Extract the [x, y] coordinate from the center of the cell holding the provided text.  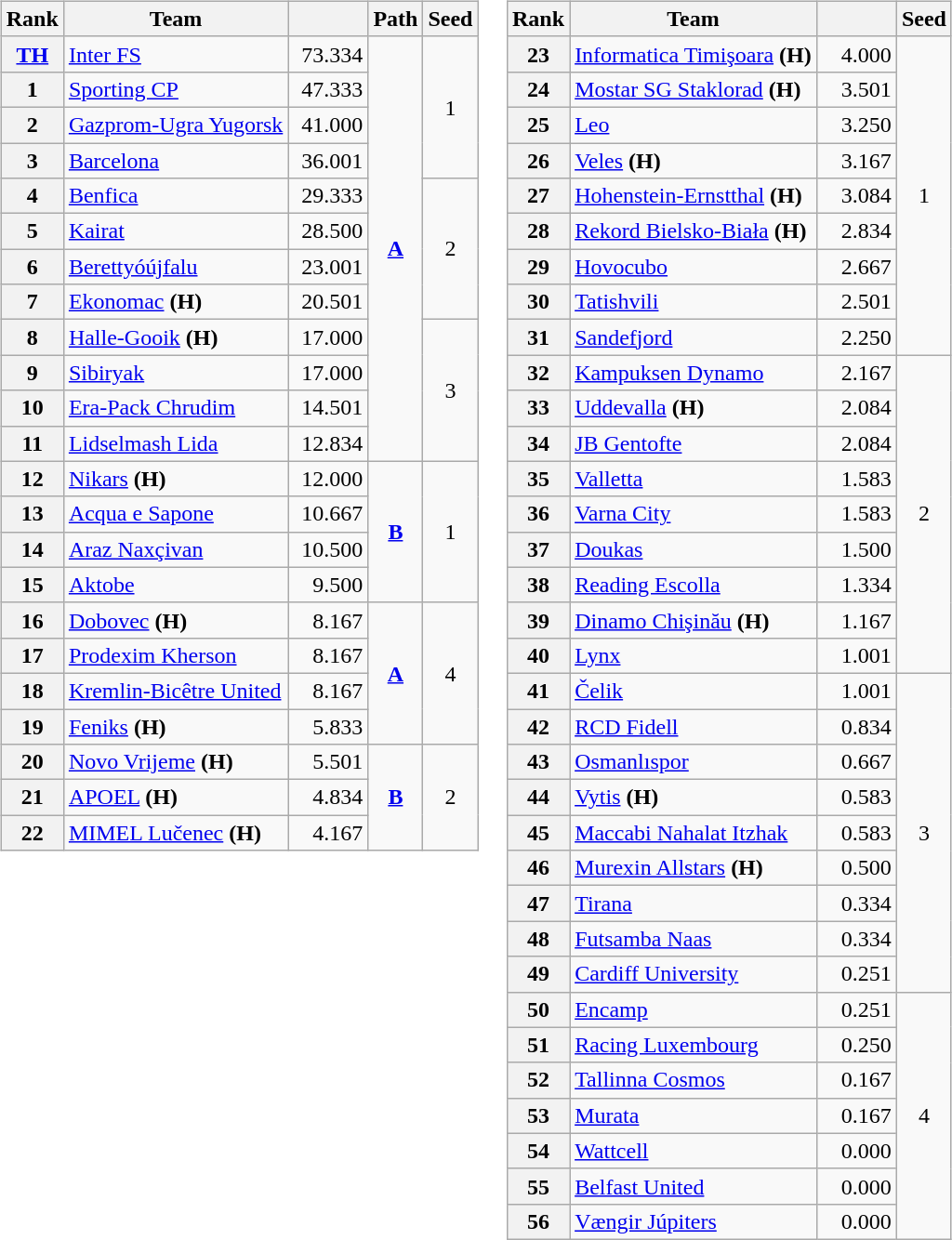
Hohenstein-Ernstthal (H) [694, 196]
Aktobe [175, 585]
3.167 [856, 161]
3.084 [856, 196]
7 [32, 302]
1.334 [856, 585]
0.500 [856, 868]
16 [32, 620]
Hovocubo [694, 267]
Nikars (H) [175, 479]
Kairat [175, 231]
23 [537, 54]
44 [537, 798]
2.250 [856, 337]
31 [537, 337]
Novo Vrijeme (H) [175, 762]
73.334 [328, 54]
Maccabi Nahalat Itzhak [694, 833]
Sandefjord [694, 337]
54 [537, 1151]
Dobovec (H) [175, 620]
Sibiryak [175, 373]
Sporting CP [175, 89]
Reading Escolla [694, 585]
23.001 [328, 267]
39 [537, 620]
49 [537, 974]
Tirana [694, 904]
41 [537, 691]
42 [537, 726]
45 [537, 833]
Tallinna Cosmos [694, 1080]
Acqua e Sapone [175, 514]
22 [32, 833]
41.000 [328, 125]
APOEL (H) [175, 798]
1.167 [856, 620]
43 [537, 762]
2.501 [856, 302]
Doukas [694, 549]
Benfica [175, 196]
4.167 [328, 833]
Halle-Gooik (H) [175, 337]
33 [537, 408]
Prodexim Kherson [175, 655]
24 [537, 89]
Murata [694, 1115]
34 [537, 443]
56 [537, 1221]
Rekord Bielsko-Biała (H) [694, 231]
Vængir Júpiters [694, 1221]
38 [537, 585]
0.834 [856, 726]
Dinamo Chişinău (H) [694, 620]
5 [32, 231]
11 [32, 443]
JB Gentofte [694, 443]
35 [537, 479]
29.333 [328, 196]
10.500 [328, 549]
21 [32, 798]
47 [537, 904]
Osmanlıspor [694, 762]
14.501 [328, 408]
Uddevalla (H) [694, 408]
29 [537, 267]
Vytis (H) [694, 798]
26 [537, 161]
25 [537, 125]
Veles (H) [694, 161]
13 [32, 514]
Lidselmash Lida [175, 443]
51 [537, 1045]
20.501 [328, 302]
Cardiff University [694, 974]
12.834 [328, 443]
30 [537, 302]
5.833 [328, 726]
19 [32, 726]
Path [396, 19]
Varna City [694, 514]
28 [537, 231]
28.500 [328, 231]
Araz Naxçivan [175, 549]
MIMEL Lučenec (H) [175, 833]
12 [32, 479]
Racing Luxembourg [694, 1045]
Barcelona [175, 161]
6 [32, 267]
Encamp [694, 1009]
17 [32, 655]
2.834 [856, 231]
55 [537, 1186]
Wattcell [694, 1151]
9 [32, 373]
47.333 [328, 89]
52 [537, 1080]
Feniks (H) [175, 726]
15 [32, 585]
18 [32, 691]
RCD Fidell [694, 726]
10.667 [328, 514]
Futsamba Naas [694, 939]
9.500 [328, 585]
36.001 [328, 161]
Era-Pack Chrudim [175, 408]
Murexin Allstars (H) [694, 868]
1.500 [856, 549]
14 [32, 549]
2.667 [856, 267]
Gazprom-Ugra Yugorsk [175, 125]
0.250 [856, 1045]
20 [32, 762]
3.501 [856, 89]
46 [537, 868]
8 [32, 337]
Berettyóújfalu [175, 267]
0.667 [856, 762]
Čelik [694, 691]
Kampuksen Dynamo [694, 373]
37 [537, 549]
3.250 [856, 125]
53 [537, 1115]
Mostar SG Staklorad (H) [694, 89]
27 [537, 196]
Valletta [694, 479]
48 [537, 939]
4.834 [328, 798]
Tatishvili [694, 302]
40 [537, 655]
Ekonomac (H) [175, 302]
12.000 [328, 479]
4.000 [856, 54]
Lynx [694, 655]
2.167 [856, 373]
32 [537, 373]
Inter FS [175, 54]
Kremlin-Bicêtre United [175, 691]
36 [537, 514]
TH [32, 54]
Belfast United [694, 1186]
10 [32, 408]
50 [537, 1009]
Informatica Timişoara (H) [694, 54]
Leo [694, 125]
5.501 [328, 762]
